Identify which cell holds the provided text, then report its [X, Y] central coordinate. 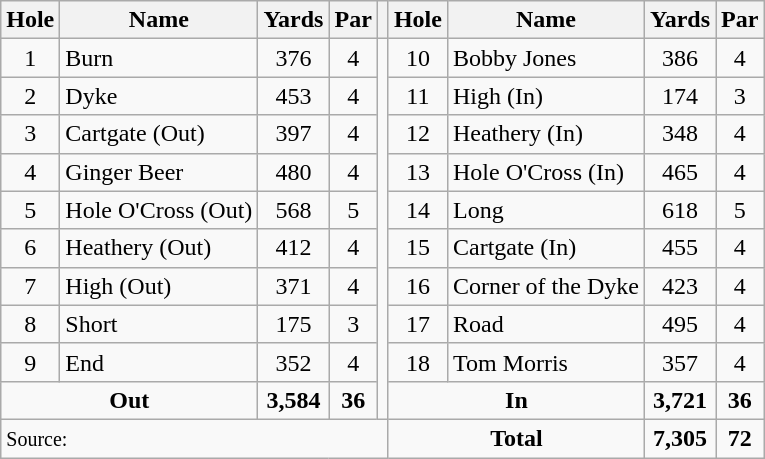
1 [30, 58]
Ginger Beer [159, 172]
High (Out) [159, 286]
348 [680, 134]
17 [418, 324]
Cartgate (In) [546, 248]
376 [294, 58]
18 [418, 362]
495 [680, 324]
174 [680, 96]
Source: [195, 438]
End [159, 362]
Bobby Jones [546, 58]
Cartgate (Out) [159, 134]
High (In) [546, 96]
10 [418, 58]
357 [680, 362]
3,721 [680, 400]
2 [30, 96]
12 [418, 134]
Road [546, 324]
453 [294, 96]
Tom Morris [546, 362]
Dyke [159, 96]
Short [159, 324]
16 [418, 286]
480 [294, 172]
Hole O'Cross (Out) [159, 210]
Heathery (Out) [159, 248]
352 [294, 362]
9 [30, 362]
618 [680, 210]
412 [294, 248]
Corner of the Dyke [546, 286]
72 [740, 438]
14 [418, 210]
371 [294, 286]
Heathery (In) [546, 134]
13 [418, 172]
455 [680, 248]
175 [294, 324]
7 [30, 286]
6 [30, 248]
465 [680, 172]
Hole O'Cross (In) [546, 172]
3,584 [294, 400]
8 [30, 324]
7,305 [680, 438]
568 [294, 210]
Long [546, 210]
397 [294, 134]
In [516, 400]
11 [418, 96]
423 [680, 286]
Burn [159, 58]
Total [516, 438]
Out [130, 400]
15 [418, 248]
386 [680, 58]
